Detect which cell encompasses the target text, then output its (X, Y) center coordinate. 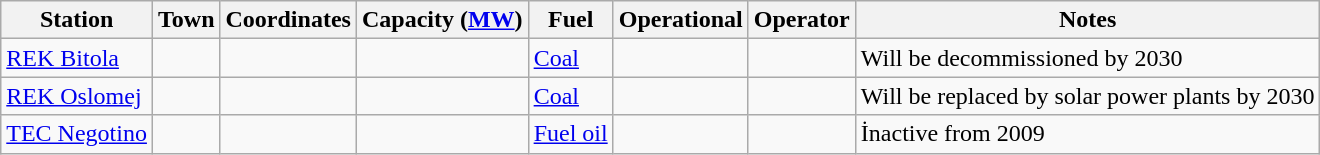
Fuel (570, 20)
Fuel oil (570, 134)
Notes (1088, 20)
REK Oslomej (77, 96)
Will be replaced by solar power plants by 2030 (1088, 96)
Town (186, 20)
Coordinates (288, 20)
Capacity (MW) (442, 20)
Station (77, 20)
REK Bitola (77, 58)
Operational (680, 20)
TEC Negotino (77, 134)
Will be decommissioned by 2030 (1088, 58)
Operator (802, 20)
İnactive from 2009 (1088, 134)
